Locate the cell with the specified text and output its (x, y) center coordinate. 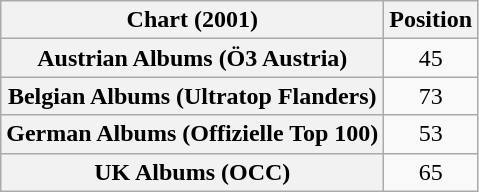
45 (431, 58)
Position (431, 20)
Austrian Albums (Ö3 Austria) (192, 58)
53 (431, 134)
Chart (2001) (192, 20)
65 (431, 172)
UK Albums (OCC) (192, 172)
73 (431, 96)
Belgian Albums (Ultratop Flanders) (192, 96)
German Albums (Offizielle Top 100) (192, 134)
